Identify which cell holds the provided text, then report its [x, y] central coordinate. 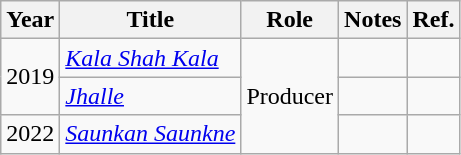
Ref. [434, 20]
Role [290, 20]
Year [30, 20]
Kala Shah Kala [150, 58]
Saunkan Saunkne [150, 134]
2022 [30, 134]
2019 [30, 77]
Title [150, 20]
Producer [290, 96]
Jhalle [150, 96]
Notes [373, 20]
